Detect which cell encompasses the target text, then output its (X, Y) center coordinate. 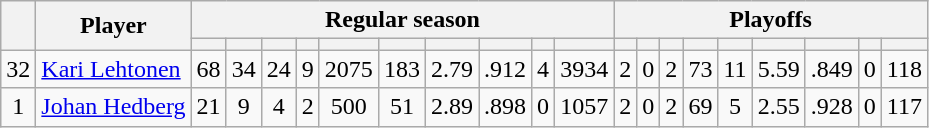
118 (904, 69)
5.59 (778, 69)
32 (18, 69)
Johan Hedberg (114, 107)
69 (700, 107)
24 (278, 69)
Regular season (402, 20)
.912 (504, 69)
34 (244, 69)
2075 (348, 69)
2.55 (778, 107)
Player (114, 26)
.928 (832, 107)
.849 (832, 69)
21 (208, 107)
68 (208, 69)
1 (18, 107)
11 (735, 69)
Playoffs (771, 20)
183 (402, 69)
51 (402, 107)
Kari Lehtonen (114, 69)
73 (700, 69)
117 (904, 107)
500 (348, 107)
2.79 (452, 69)
3934 (584, 69)
5 (735, 107)
1057 (584, 107)
2.89 (452, 107)
.898 (504, 107)
